Identify which cell holds the provided text, then report its (X, Y) central coordinate. 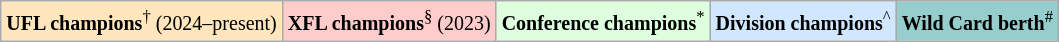
Wild Card berth# (977, 21)
UFL champions† (2024–present) (142, 21)
XFL champions§ (2023) (389, 21)
Division champions^ (803, 21)
Conference champions* (603, 21)
